Output the [X, Y] coordinate of the center of the cell containing the given text.  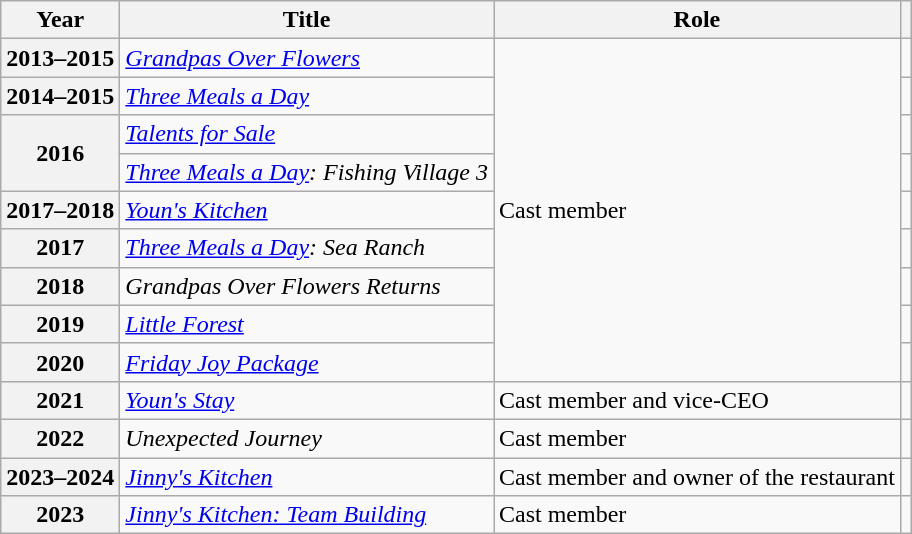
Unexpected Journey [307, 438]
Talents for Sale [307, 134]
2023–2024 [60, 477]
Role [698, 20]
Jinny's Kitchen: Team Building [307, 515]
Three Meals a Day: Fishing Village 3 [307, 172]
Title [307, 20]
2014–2015 [60, 96]
2022 [60, 438]
Jinny's Kitchen [307, 477]
2017 [60, 248]
Three Meals a Day: Sea Ranch [307, 248]
Youn's Kitchen [307, 210]
Cast member and vice-CEO [698, 400]
Grandpas Over Flowers Returns [307, 286]
2013–2015 [60, 58]
Cast member and owner of the restaurant [698, 477]
Friday Joy Package [307, 362]
2020 [60, 362]
Youn's Stay [307, 400]
Grandpas Over Flowers [307, 58]
2021 [60, 400]
Year [60, 20]
Three Meals a Day [307, 96]
2017–2018 [60, 210]
2016 [60, 153]
2023 [60, 515]
Little Forest [307, 324]
2019 [60, 324]
2018 [60, 286]
